Search for the cell housing the specified text and yield its [x, y] center coordinate. 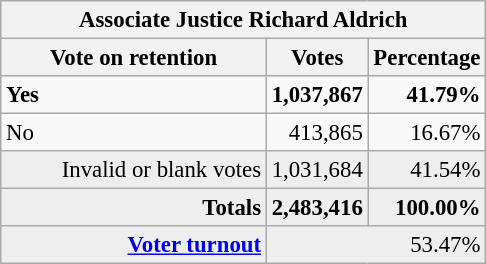
1,037,867 [317, 95]
Yes [134, 95]
41.79% [427, 95]
Voter turnout [134, 245]
16.67% [427, 133]
Associate Justice Richard Aldrich [244, 20]
2,483,416 [317, 208]
413,865 [317, 133]
Percentage [427, 58]
Invalid or blank votes [134, 170]
53.47% [376, 245]
100.00% [427, 208]
1,031,684 [317, 170]
41.54% [427, 170]
Totals [134, 208]
No [134, 133]
Vote on retention [134, 58]
Votes [317, 58]
